Scan for the cell matching the given text and deliver its [X, Y] coordinate at center. 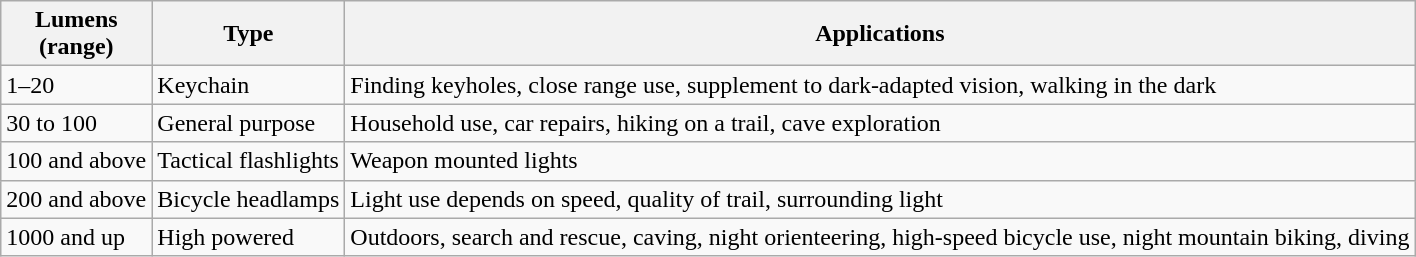
1000 and up [76, 237]
General purpose [248, 123]
Finding keyholes, close range use, supplement to dark-adapted vision, walking in the dark [880, 85]
Weapon mounted lights [880, 161]
30 to 100 [76, 123]
Keychain [248, 85]
Tactical flashlights [248, 161]
200 and above [76, 199]
Bicycle headlamps [248, 199]
100 and above [76, 161]
1–20 [76, 85]
Applications [880, 34]
Household use, car repairs, hiking on a trail, cave exploration [880, 123]
Type [248, 34]
Outdoors, search and rescue, caving, night orienteering, high-speed bicycle use, night mountain biking, diving [880, 237]
High powered [248, 237]
Lumens(range) [76, 34]
Light use depends on speed, quality of trail, surrounding light [880, 199]
